Search for the cell housing the specified text and yield its [X, Y] center coordinate. 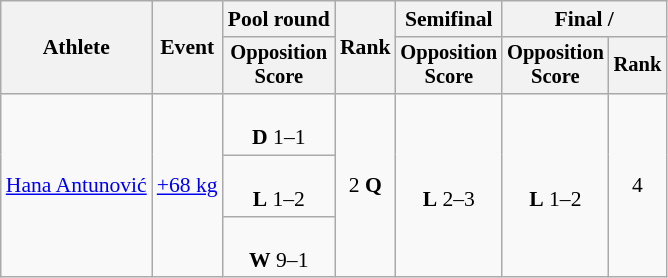
Event [188, 48]
Hana Antunović [76, 186]
W 9–1 [279, 248]
D 1–1 [279, 124]
Pool round [279, 19]
Athlete [76, 48]
+68 kg [188, 186]
L 2–3 [448, 186]
Semifinal [448, 19]
2 Q [366, 186]
Final / [584, 19]
4 [638, 186]
